From the cell containing the given text, extract its center point as (X, Y) coordinate. 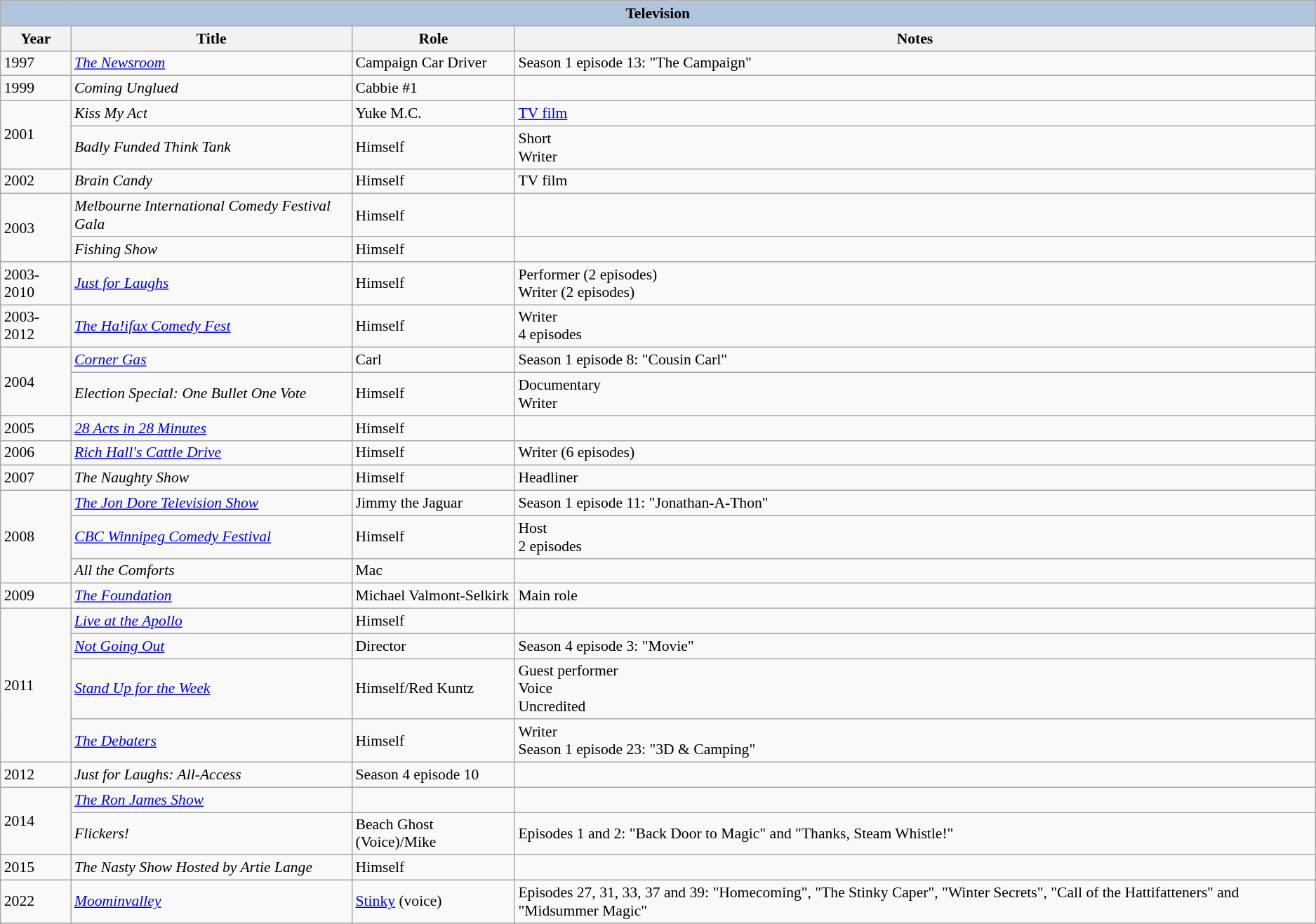
2003-2012 (36, 326)
Himself/Red Kuntz (434, 689)
Election Special: One Bullet One Vote (212, 395)
Year (36, 39)
1997 (36, 63)
Season 4 episode 3: "Movie" (915, 646)
The Nasty Show Hosted by Artie Lange (212, 868)
Season 4 episode 10 (434, 775)
2014 (36, 821)
The Debaters (212, 741)
Headliner (915, 478)
Stinky (voice) (434, 902)
Season 1 episode 8: "Cousin Carl" (915, 360)
2003 (36, 227)
Performer (2 episodes) Writer (2 episodes) (915, 284)
Melbourne International Comedy Festival Gala (212, 215)
Moominvalley (212, 902)
All the Comforts (212, 571)
2007 (36, 478)
2011 (36, 685)
Documentary Writer (915, 395)
Guest performer Voice Uncredited (915, 689)
Just for Laughs: All-Access (212, 775)
Host 2 episodes (915, 536)
2015 (36, 868)
2006 (36, 453)
Coming Unglued (212, 88)
Main role (915, 596)
The Ron James Show (212, 800)
Live at the Apollo (212, 621)
Television (658, 13)
2005 (36, 428)
Rich Hall's Cattle Drive (212, 453)
Role (434, 39)
Writer 4 episodes (915, 326)
The Jon Dore Television Show (212, 503)
Notes (915, 39)
Season 1 episode 11: "Jonathan-A-Thon" (915, 503)
2001 (36, 135)
Season 1 episode 13: "The Campaign" (915, 63)
Title (212, 39)
Short Writer (915, 147)
2004 (36, 382)
Episodes 1 and 2: "Back Door to Magic" and "Thanks, Steam Whistle!" (915, 834)
Campaign Car Driver (434, 63)
Episodes 27, 31, 33, 37 and 39: "Homecoming", "The Stinky Caper", "Winter Secrets", "Call of the Hattifatteners" and "Midsummer Magic" (915, 902)
The Naughty Show (212, 478)
CBC Winnipeg Comedy Festival (212, 536)
Not Going Out (212, 646)
Fishing Show (212, 249)
Badly Funded Think Tank (212, 147)
2002 (36, 181)
1999 (36, 88)
Flickers! (212, 834)
28 Acts in 28 Minutes (212, 428)
Cabbie #1 (434, 88)
Writer Season 1 episode 23: "3D & Camping" (915, 741)
2022 (36, 902)
The Newsroom (212, 63)
Jimmy the Jaguar (434, 503)
The Ha!ifax Comedy Fest (212, 326)
2003-2010 (36, 284)
Brain Candy (212, 181)
Corner Gas (212, 360)
Mac (434, 571)
Michael Valmont-Selkirk (434, 596)
Yuke M.C. (434, 114)
Stand Up for the Week (212, 689)
Writer (6 episodes) (915, 453)
2012 (36, 775)
2009 (36, 596)
Kiss My Act (212, 114)
Director (434, 646)
Beach Ghost (Voice)/Mike (434, 834)
Carl (434, 360)
The Foundation (212, 596)
Just for Laughs (212, 284)
2008 (36, 537)
